Return the [x, y] coordinate for the center point of the cell that contains the specified text.  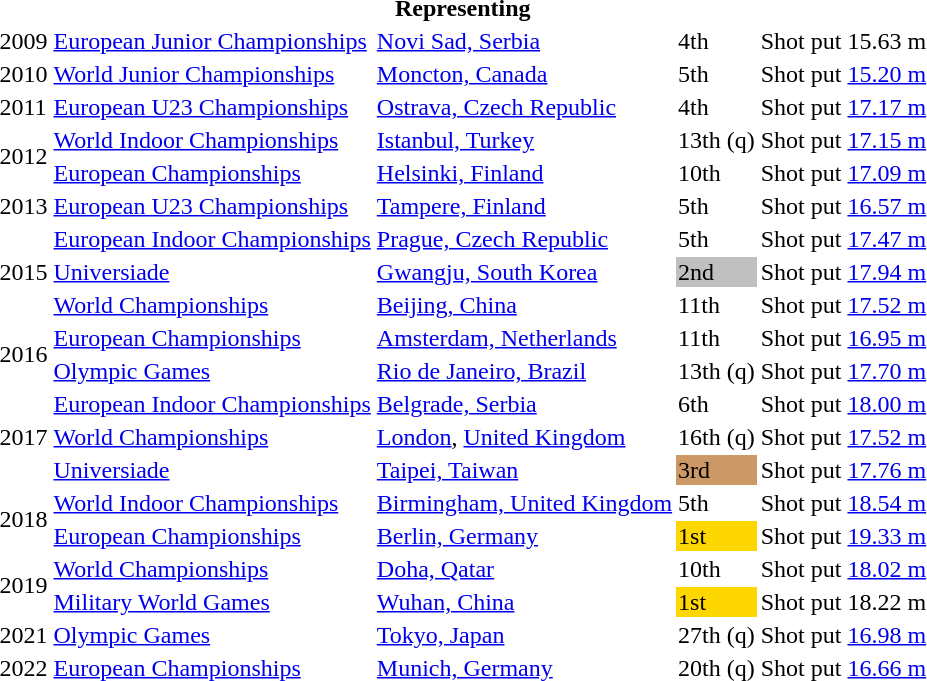
6th [717, 404]
2nd [717, 272]
Military World Games [212, 602]
16th (q) [717, 437]
Rio de Janeiro, Brazil [524, 371]
Istanbul, Turkey [524, 140]
Tokyo, Japan [524, 635]
Wuhan, China [524, 602]
Prague, Czech Republic [524, 239]
Amsterdam, Netherlands [524, 338]
27th (q) [717, 635]
3rd [717, 470]
Belgrade, Serbia [524, 404]
European Junior Championships [212, 41]
Beijing, China [524, 305]
World Junior Championships [212, 74]
Novi Sad, Serbia [524, 41]
Berlin, Germany [524, 536]
Gwangju, South Korea [524, 272]
Doha, Qatar [524, 569]
Taipei, Taiwan [524, 470]
London, United Kingdom [524, 437]
Tampere, Finland [524, 206]
Helsinki, Finland [524, 173]
Birmingham, United Kingdom [524, 503]
Moncton, Canada [524, 74]
Ostrava, Czech Republic [524, 107]
